From the cell containing the given text, extract its center point as (X, Y) coordinate. 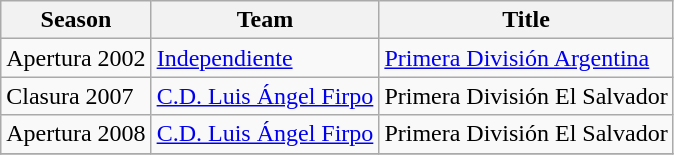
Primera División Argentina (526, 58)
Apertura 2002 (76, 58)
Clasura 2007 (76, 96)
Team (265, 20)
Independiente (265, 58)
Apertura 2008 (76, 134)
Title (526, 20)
Season (76, 20)
